Provide the [x, y] coordinate of the cell's center where the given text is located.  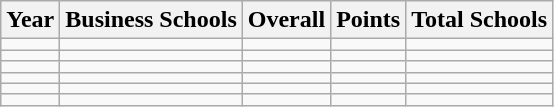
Total Schools [480, 20]
Year [30, 20]
Business Schools [151, 20]
Points [368, 20]
Overall [286, 20]
